Find where the given text appears and provide that cell's center as (x, y) coordinate. 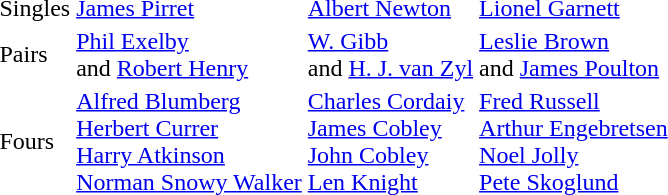
W. Gibband H. J. van Zyl (390, 54)
Phil Exelbyand Robert Henry (190, 54)
